Scan for the cell matching the given text and deliver its (X, Y) coordinate at center. 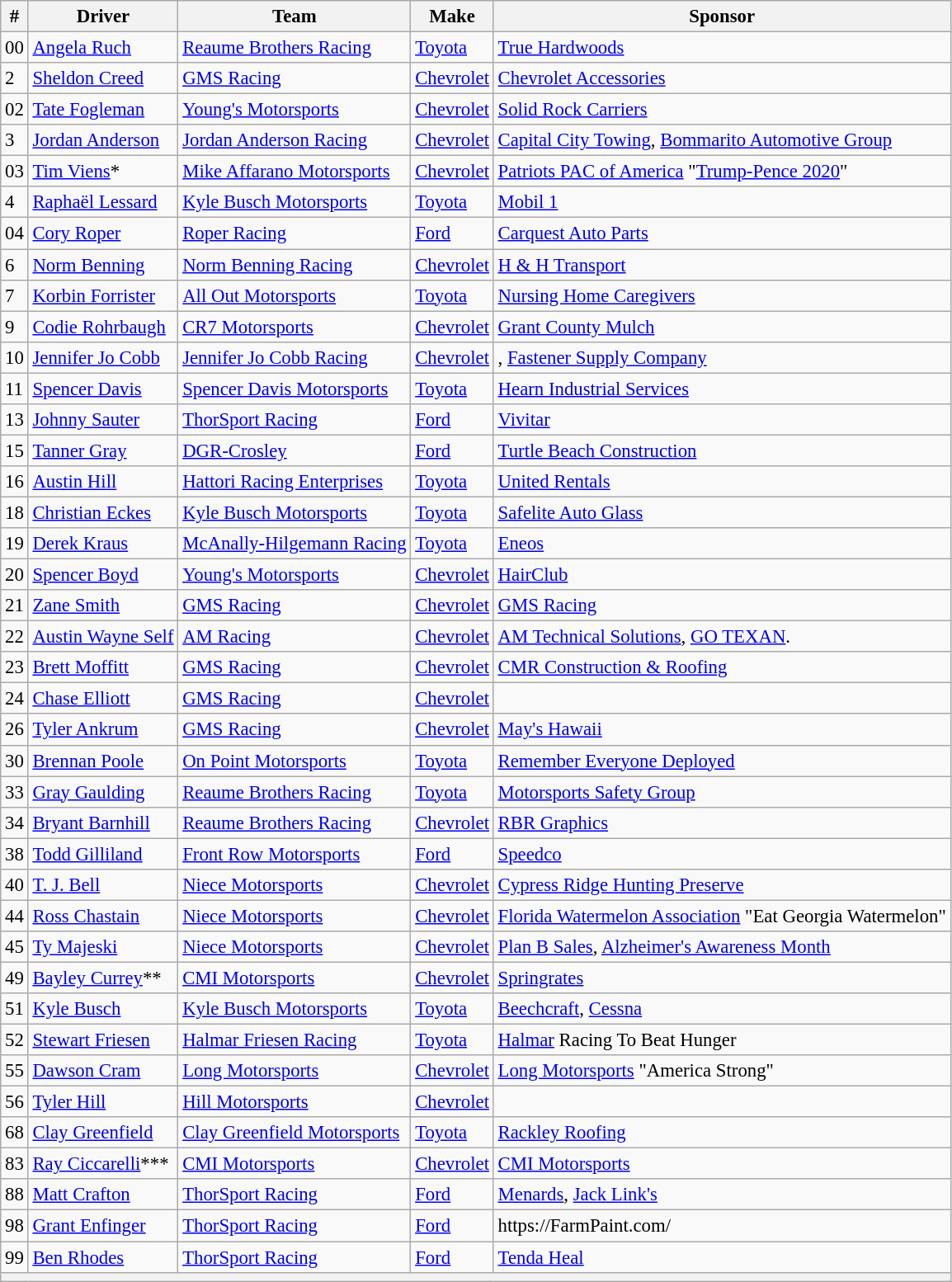
Long Motorsports (295, 1071)
22 (15, 637)
Spencer Davis (103, 389)
7 (15, 295)
Ross Chastain (103, 916)
4 (15, 202)
Chevrolet Accessories (722, 78)
24 (15, 699)
H & H Transport (722, 265)
Jennifer Jo Cobb (103, 357)
Austin Wayne Self (103, 637)
Long Motorsports "America Strong" (722, 1071)
McAnally-Hilgemann Racing (295, 544)
# (15, 16)
Norm Benning (103, 265)
21 (15, 606)
51 (15, 1009)
Tim Viens* (103, 172)
Patriots PAC of America "Trump-Pence 2020" (722, 172)
CR7 Motorsports (295, 327)
Halmar Friesen Racing (295, 1040)
Gray Gaulding (103, 792)
13 (15, 420)
Tyler Hill (103, 1102)
Cory Roper (103, 233)
83 (15, 1164)
3 (15, 140)
45 (15, 947)
16 (15, 482)
Grant County Mulch (722, 327)
52 (15, 1040)
26 (15, 730)
Speedco (722, 854)
00 (15, 48)
9 (15, 327)
6 (15, 265)
Bayley Currey** (103, 978)
RBR Graphics (722, 822)
Remember Everyone Deployed (722, 761)
Jordan Anderson (103, 140)
Christian Eckes (103, 512)
Turtle Beach Construction (722, 450)
20 (15, 575)
Hearn Industrial Services (722, 389)
Dawson Cram (103, 1071)
23 (15, 667)
Nursing Home Caregivers (722, 295)
30 (15, 761)
Stewart Friesen (103, 1040)
Spencer Boyd (103, 575)
68 (15, 1133)
Florida Watermelon Association "Eat Georgia Watermelon" (722, 916)
40 (15, 885)
88 (15, 1195)
, Fastener Supply Company (722, 357)
United Rentals (722, 482)
Austin Hill (103, 482)
99 (15, 1257)
Team (295, 16)
Eneos (722, 544)
Korbin Forrister (103, 295)
04 (15, 233)
AM Technical Solutions, GO TEXAN. (722, 637)
Beechcraft, Cessna (722, 1009)
2 (15, 78)
Cypress Ridge Hunting Preserve (722, 885)
Brennan Poole (103, 761)
Ty Majeski (103, 947)
Springrates (722, 978)
Jennifer Jo Cobb Racing (295, 357)
Roper Racing (295, 233)
Todd Gilliland (103, 854)
Tyler Ankrum (103, 730)
34 (15, 822)
Tanner Gray (103, 450)
02 (15, 110)
11 (15, 389)
Clay Greenfield Motorsports (295, 1133)
Tenda Heal (722, 1257)
Capital City Towing, Bommarito Automotive Group (722, 140)
Zane Smith (103, 606)
CMR Construction & Roofing (722, 667)
Clay Greenfield (103, 1133)
Make (452, 16)
Halmar Racing To Beat Hunger (722, 1040)
Menards, Jack Link's (722, 1195)
https://FarmPaint.com/ (722, 1226)
Norm Benning Racing (295, 265)
19 (15, 544)
Jordan Anderson Racing (295, 140)
HairClub (722, 575)
Solid Rock Carriers (722, 110)
Grant Enfinger (103, 1226)
Vivitar (722, 420)
Motorsports Safety Group (722, 792)
Bryant Barnhill (103, 822)
Brett Moffitt (103, 667)
03 (15, 172)
May's Hawaii (722, 730)
Hill Motorsports (295, 1102)
Hattori Racing Enterprises (295, 482)
38 (15, 854)
Chase Elliott (103, 699)
Safelite Auto Glass (722, 512)
Angela Ruch (103, 48)
Raphaël Lessard (103, 202)
Johnny Sauter (103, 420)
10 (15, 357)
Driver (103, 16)
56 (15, 1102)
33 (15, 792)
Rackley Roofing (722, 1133)
True Hardwoods (722, 48)
Tate Fogleman (103, 110)
Spencer Davis Motorsports (295, 389)
Ben Rhodes (103, 1257)
AM Racing (295, 637)
Codie Rohrbaugh (103, 327)
On Point Motorsports (295, 761)
Kyle Busch (103, 1009)
Sheldon Creed (103, 78)
98 (15, 1226)
T. J. Bell (103, 885)
Matt Crafton (103, 1195)
Mike Affarano Motorsports (295, 172)
Ray Ciccarelli*** (103, 1164)
DGR-Crosley (295, 450)
15 (15, 450)
All Out Motorsports (295, 295)
Sponsor (722, 16)
Derek Kraus (103, 544)
Mobil 1 (722, 202)
55 (15, 1071)
Front Row Motorsports (295, 854)
18 (15, 512)
Carquest Auto Parts (722, 233)
44 (15, 916)
Plan B Sales, Alzheimer's Awareness Month (722, 947)
49 (15, 978)
